Output the [x, y] coordinate of the center of the cell containing the given text.  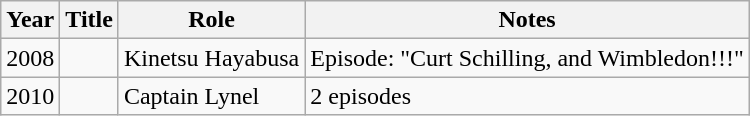
Notes [528, 20]
Kinetsu Hayabusa [211, 58]
2010 [30, 96]
Title [90, 20]
2 episodes [528, 96]
Role [211, 20]
Year [30, 20]
Episode: "Curt Schilling, and Wimbledon!!!" [528, 58]
2008 [30, 58]
Captain Lynel [211, 96]
